For the text-containing cell, return its midpoint in (x, y) coordinate format. 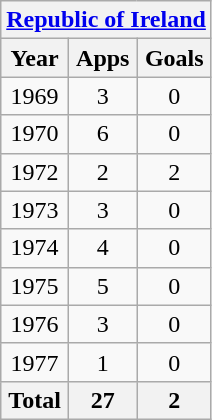
1969 (35, 96)
Goals (174, 58)
4 (102, 248)
1 (102, 362)
1976 (35, 324)
1973 (35, 210)
1974 (35, 248)
5 (102, 286)
27 (102, 400)
6 (102, 134)
1977 (35, 362)
Year (35, 58)
1970 (35, 134)
Apps (102, 58)
Republic of Ireland (106, 20)
1972 (35, 172)
1975 (35, 286)
Total (35, 400)
